Identify which cell holds the provided text, then report its [x, y] central coordinate. 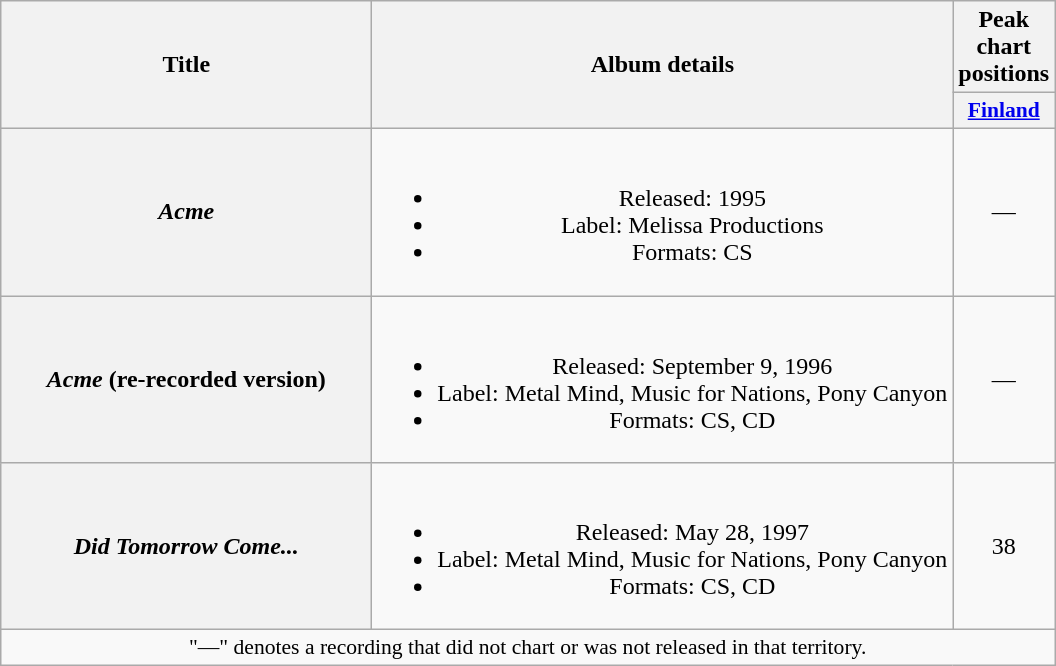
Title [186, 65]
Acme [186, 212]
Acme (re-recorded version) [186, 380]
Album details [662, 65]
Released: September 9, 1996Label: Metal Mind, Music for Nations, Pony CanyonFormats: CS, CD [662, 380]
Finland [1004, 111]
38 [1004, 546]
Peak chart positions [1004, 47]
Did Tomorrow Come... [186, 546]
Released: 1995Label: Melissa ProductionsFormats: CS [662, 212]
Released: May 28, 1997Label: Metal Mind, Music for Nations, Pony CanyonFormats: CS, CD [662, 546]
"—" denotes a recording that did not chart or was not released in that territory. [528, 648]
